Locate the cell with the specified text and output its [X, Y] center coordinate. 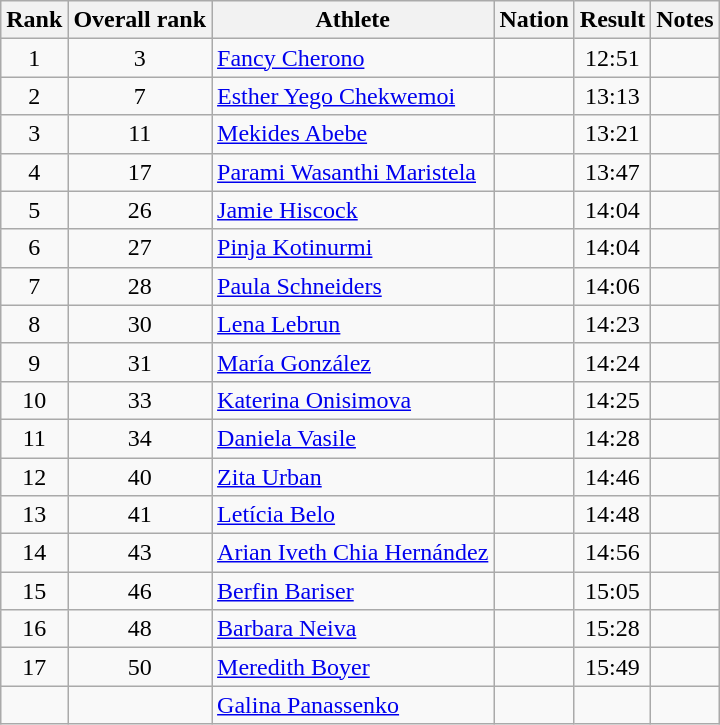
6 [34, 248]
33 [140, 400]
1 [34, 58]
40 [140, 477]
12 [34, 477]
10 [34, 400]
Lena Lebrun [353, 324]
27 [140, 248]
15 [34, 591]
14:24 [612, 362]
12:51 [612, 58]
Parami Wasanthi Maristela [353, 172]
2 [34, 96]
Paula Schneiders [353, 286]
5 [34, 210]
Rank [34, 20]
34 [140, 438]
Pinja Kotinurmi [353, 248]
Zita Urban [353, 477]
15:05 [612, 591]
14:06 [612, 286]
Nation [534, 20]
Result [612, 20]
15:28 [612, 629]
14:56 [612, 553]
Notes [685, 20]
48 [140, 629]
15:49 [612, 667]
14:25 [612, 400]
María González [353, 362]
Esther Yego Chekwemoi [353, 96]
13:13 [612, 96]
13:47 [612, 172]
28 [140, 286]
13 [34, 515]
Mekides Abebe [353, 134]
Letícia Belo [353, 515]
9 [34, 362]
14:23 [612, 324]
31 [140, 362]
Berfin Bariser [353, 591]
Katerina Onisimova [353, 400]
Meredith Boyer [353, 667]
Galina Panassenko [353, 705]
43 [140, 553]
4 [34, 172]
16 [34, 629]
Barbara Neiva [353, 629]
14 [34, 553]
13:21 [612, 134]
Arian Iveth Chia Hernández [353, 553]
14:46 [612, 477]
26 [140, 210]
Daniela Vasile [353, 438]
8 [34, 324]
Athlete [353, 20]
14:28 [612, 438]
Overall rank [140, 20]
14:48 [612, 515]
Jamie Hiscock [353, 210]
Fancy Cherono [353, 58]
41 [140, 515]
30 [140, 324]
50 [140, 667]
46 [140, 591]
